Return the [x, y] coordinate for the center point of the cell that contains the specified text.  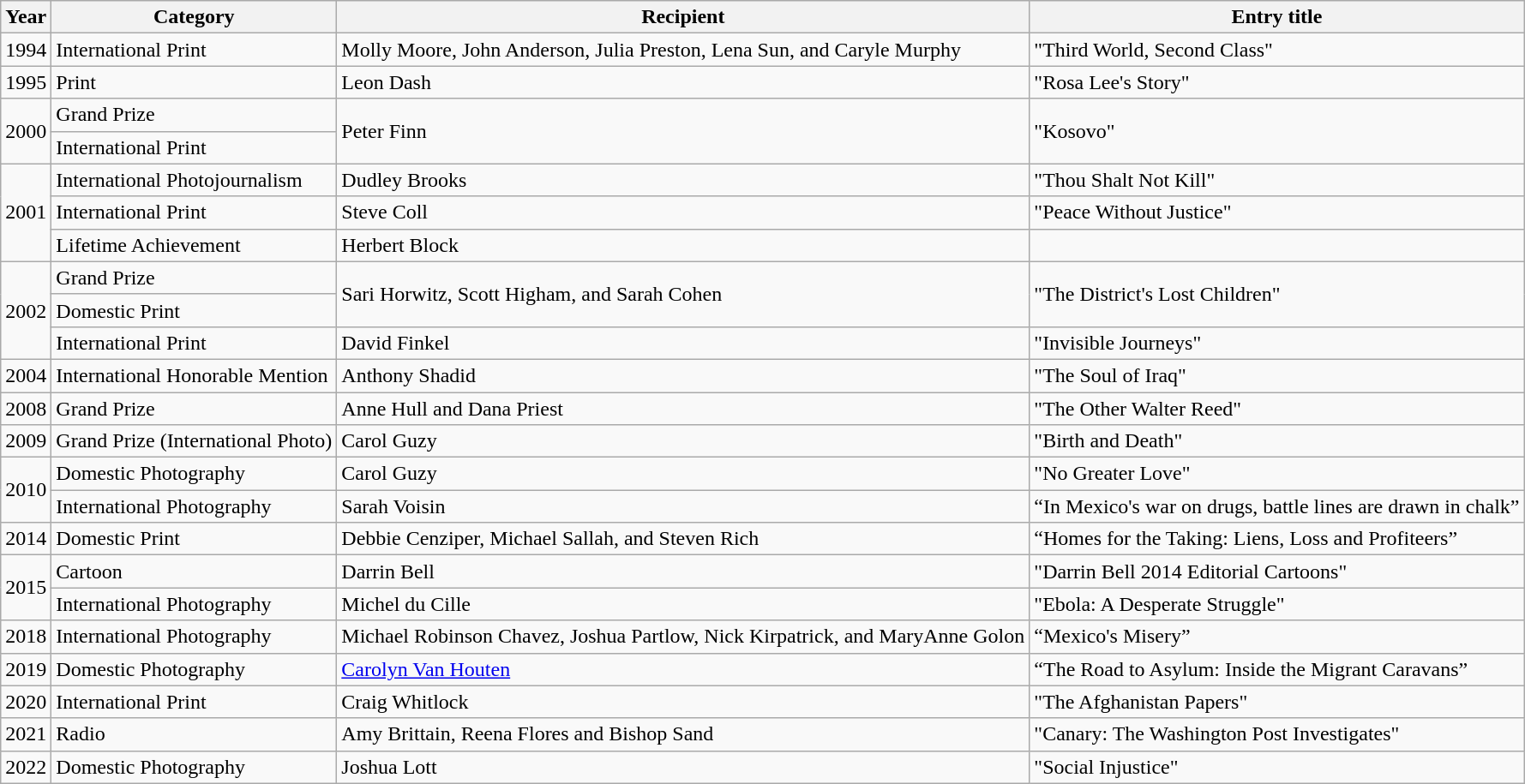
"The Afghanistan Papers" [1277, 702]
Lifetime Achievement [194, 245]
2000 [26, 131]
2018 [26, 637]
2004 [26, 375]
Peter Finn [683, 131]
"Social Injustice" [1277, 767]
"No Greater Love" [1277, 474]
Grand Prize (International Photo) [194, 441]
Anne Hull and Dana Priest [683, 409]
Cartoon [194, 572]
Michel du Cille [683, 604]
2022 [26, 767]
Debbie Cenziper, Michael Sallah, and Steven Rich [683, 539]
"The Other Walter Reed" [1277, 409]
2009 [26, 441]
International Honorable Mention [194, 375]
Sarah Voisin [683, 506]
"Rosa Lee's Story" [1277, 82]
Dudley Brooks [683, 180]
Molly Moore, John Anderson, Julia Preston, Lena Sun, and Caryle Murphy [683, 50]
"Ebola: A Desperate Struggle" [1277, 604]
Anthony Shadid [683, 375]
"Third World, Second Class" [1277, 50]
2020 [26, 702]
"Birth and Death" [1277, 441]
Craig Whitlock [683, 702]
Print [194, 82]
Radio [194, 734]
"Thou Shalt Not Kill" [1277, 180]
2008 [26, 409]
Darrin Bell [683, 572]
2014 [26, 539]
Carolyn Van Houten [683, 669]
“Homes for the Taking: Liens, Loss and Profiteers” [1277, 539]
"Canary: The Washington Post Investigates" [1277, 734]
Year [26, 17]
“Mexico's Misery” [1277, 637]
“The Road to Asylum: Inside the Migrant Caravans” [1277, 669]
2015 [26, 588]
"Darrin Bell 2014 Editorial Cartoons" [1277, 572]
“In Mexico's war on drugs, battle lines are drawn in chalk” [1277, 506]
Michael Robinson Chavez, Joshua Partlow, Nick Kirpatrick, and MaryAnne Golon [683, 637]
"The Soul of Iraq" [1277, 375]
David Finkel [683, 343]
Joshua Lott [683, 767]
International Photojournalism [194, 180]
"Kosovo" [1277, 131]
"The District's Lost Children" [1277, 294]
Herbert Block [683, 245]
2021 [26, 734]
Sari Horwitz, Scott Higham, and Sarah Cohen [683, 294]
Entry title [1277, 17]
2019 [26, 669]
"Peace Without Justice" [1277, 212]
Leon Dash [683, 82]
Category [194, 17]
Amy Brittain, Reena Flores and Bishop Sand [683, 734]
"Invisible Journeys" [1277, 343]
1995 [26, 82]
Steve Coll [683, 212]
1994 [26, 50]
2002 [26, 310]
Recipient [683, 17]
2001 [26, 212]
2010 [26, 490]
